Determine the (X, Y) coordinate at the center of the cell enclosing the given text.  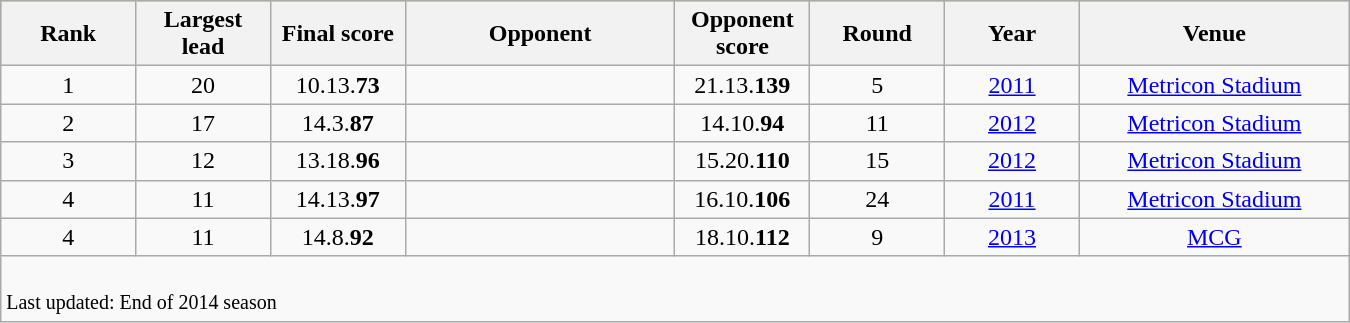
2 (68, 123)
15 (878, 161)
Opponent (540, 34)
Opponent score (742, 34)
14.8.92 (338, 237)
3 (68, 161)
9 (878, 237)
Last updated: End of 2014 season (675, 288)
MCG (1214, 237)
24 (878, 199)
21.13.139 (742, 85)
Venue (1214, 34)
Rank (68, 34)
20 (204, 85)
2013 (1012, 237)
Round (878, 34)
12 (204, 161)
Largest lead (204, 34)
Final score (338, 34)
15.20.110 (742, 161)
10.13.73 (338, 85)
5 (878, 85)
16.10.106 (742, 199)
14.3.87 (338, 123)
1 (68, 85)
14.13.97 (338, 199)
18.10.112 (742, 237)
13.18.96 (338, 161)
17 (204, 123)
14.10.94 (742, 123)
Year (1012, 34)
